Return the (x, y) coordinate for the center point of the cell that contains the specified text.  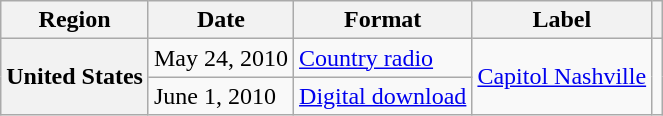
Digital download (383, 96)
Capitol Nashville (562, 77)
Country radio (383, 58)
Date (220, 20)
Region (75, 20)
May 24, 2010 (220, 58)
Format (383, 20)
June 1, 2010 (220, 96)
Label (562, 20)
United States (75, 77)
